Locate the cell with the specified text and output its [X, Y] center coordinate. 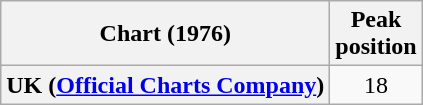
18 [376, 85]
Peakposition [376, 34]
UK (Official Charts Company) [166, 85]
Chart (1976) [166, 34]
